Pinpoint the cell where the given text exists, returning its [X, Y] midpoint coordinate. 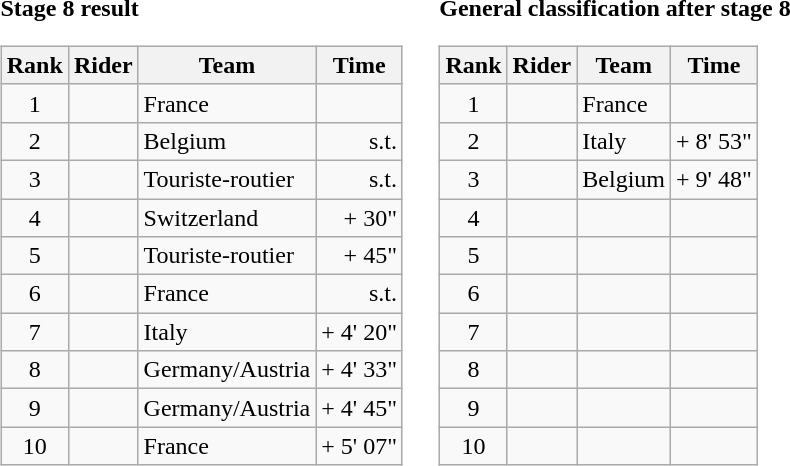
+ 5' 07" [360, 446]
+ 9' 48" [714, 179]
+ 8' 53" [714, 141]
+ 45" [360, 256]
+ 30" [360, 217]
+ 4' 20" [360, 332]
+ 4' 33" [360, 370]
Switzerland [227, 217]
+ 4' 45" [360, 408]
